Determine the [x, y] coordinate at the center of the cell enclosing the given text.  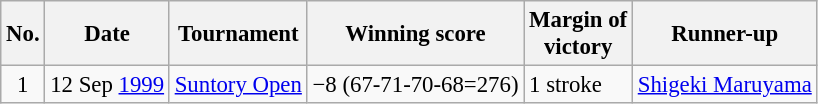
Shigeki Maruyama [724, 85]
No. [23, 34]
Winning score [416, 34]
−8 (67-71-70-68=276) [416, 85]
Suntory Open [238, 85]
Margin ofvictory [578, 34]
Tournament [238, 34]
12 Sep 1999 [107, 85]
1 [23, 85]
Date [107, 34]
1 stroke [578, 85]
Runner-up [724, 34]
